Detect which cell encompasses the target text, then output its (x, y) center coordinate. 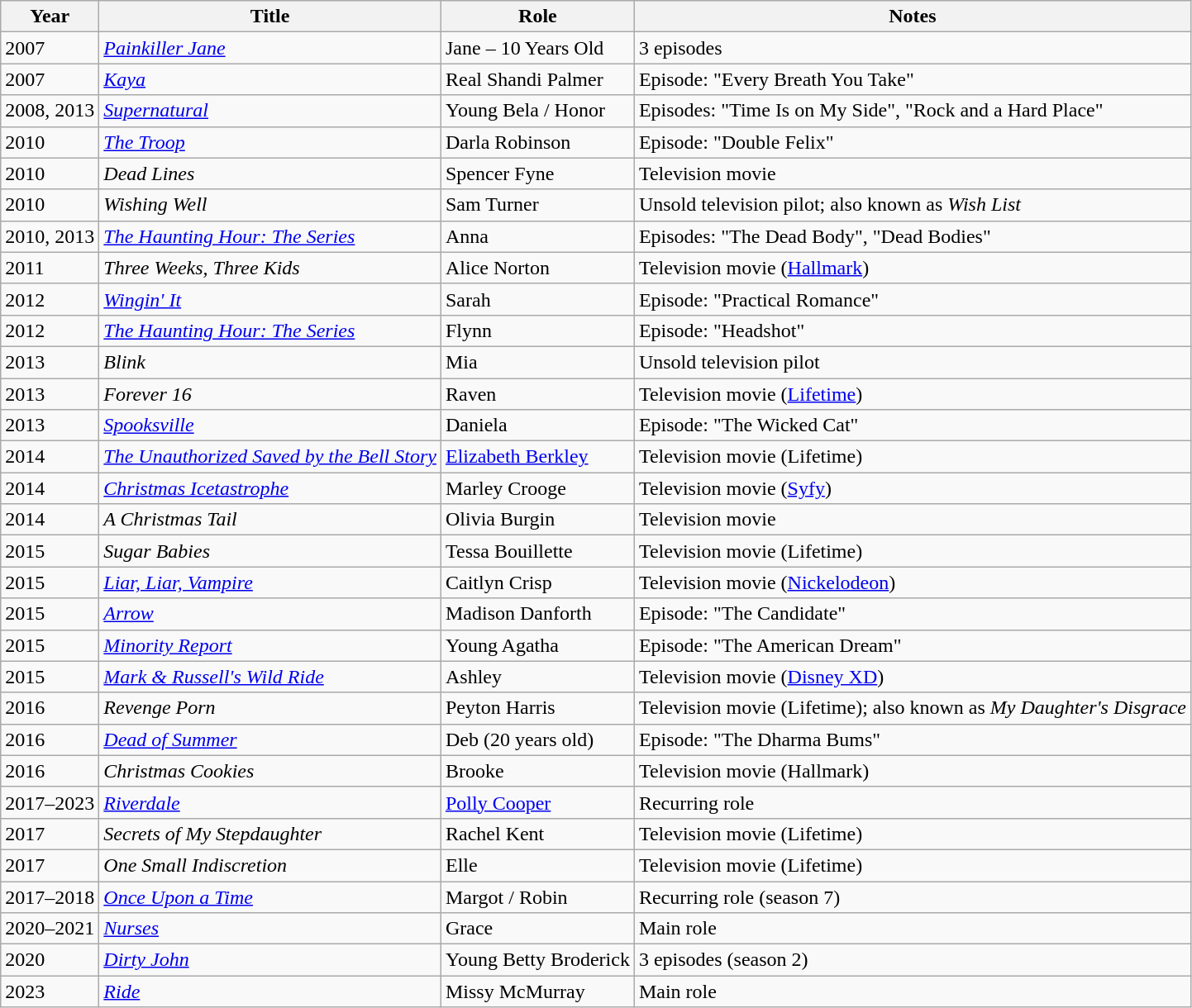
Television movie (Disney XD) (913, 677)
Kaya (270, 79)
Episode: "Headshot" (913, 330)
Ride (270, 991)
2008, 2013 (50, 111)
3 episodes (913, 48)
Unsold television pilot; also known as Wish List (913, 205)
Rachel Kent (537, 834)
Sugar Babies (270, 551)
Painkiller Jane (270, 48)
Once Upon a Time (270, 896)
Jane – 10 Years Old (537, 48)
2023 (50, 991)
Episodes: "The Dead Body", "Dead Bodies" (913, 236)
Television movie (Nickelodeon) (913, 582)
Unsold television pilot (913, 362)
Elle (537, 865)
Mark & Russell's Wild Ride (270, 677)
2011 (50, 268)
Three Weeks, Three Kids (270, 268)
Madison Danforth (537, 614)
Raven (537, 394)
Recurring role (season 7) (913, 896)
Episode: "Double Felix" (913, 142)
Episode: "Practical Romance" (913, 299)
Dirty John (270, 960)
The Troop (270, 142)
Recurring role (913, 802)
Young Betty Broderick (537, 960)
Ashley (537, 677)
Polly Cooper (537, 802)
2020–2021 (50, 929)
Darla Robinson (537, 142)
Anna (537, 236)
Episode: "Every Breath You Take" (913, 79)
Olivia Burgin (537, 520)
Mia (537, 362)
Nurses (270, 929)
Spooksville (270, 426)
Alice Norton (537, 268)
Television movie (Syfy) (913, 488)
Riverdale (270, 802)
Episode: "The Wicked Cat" (913, 426)
Notes (913, 17)
Missy McMurray (537, 991)
Young Bela / Honor (537, 111)
Dead of Summer (270, 739)
Wingin' It (270, 299)
Role (537, 17)
Secrets of My Stepdaughter (270, 834)
Real Shandi Palmer (537, 79)
Revenge Porn (270, 708)
Sam Turner (537, 205)
Spencer Fyne (537, 174)
The Unauthorized Saved by the Bell Story (270, 457)
Television movie (Lifetime); also known as My Daughter's Disgrace (913, 708)
Arrow (270, 614)
Liar, Liar, Vampire (270, 582)
Tessa Bouillette (537, 551)
Brooke (537, 771)
Elizabeth Berkley (537, 457)
2017–2018 (50, 896)
Episodes: "Time Is on My Side", "Rock and a Hard Place" (913, 111)
Episode: "The Candidate" (913, 614)
One Small Indiscretion (270, 865)
Daniela (537, 426)
Grace (537, 929)
Caitlyn Crisp (537, 582)
Forever 16 (270, 394)
Christmas Icetastrophe (270, 488)
Dead Lines (270, 174)
Blink (270, 362)
Peyton Harris (537, 708)
2010, 2013 (50, 236)
Episode: "The Dharma Bums" (913, 739)
Margot / Robin (537, 896)
Supernatural (270, 111)
Year (50, 17)
Sarah (537, 299)
Marley Crooge (537, 488)
Christmas Cookies (270, 771)
A Christmas Tail (270, 520)
Episode: "The American Dream" (913, 645)
3 episodes (season 2) (913, 960)
Flynn (537, 330)
Minority Report (270, 645)
Wishing Well (270, 205)
2020 (50, 960)
Deb (20 years old) (537, 739)
2017–2023 (50, 802)
Young Agatha (537, 645)
Title (270, 17)
